Determine the [x, y] coordinate at the center of the cell enclosing the given text.  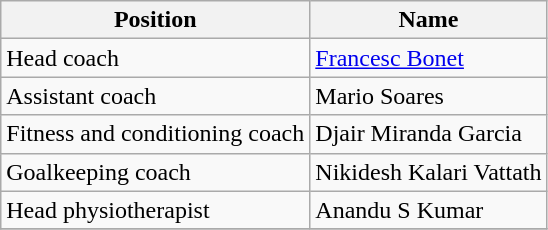
Mario Soares [428, 96]
Nikidesh Kalari Vattath [428, 172]
Fitness and conditioning coach [156, 134]
Position [156, 20]
Goalkeeping coach [156, 172]
Anandu S Kumar [428, 210]
Name [428, 20]
Assistant coach [156, 96]
Djair Miranda Garcia [428, 134]
Francesc Bonet [428, 58]
Head coach [156, 58]
Head physiotherapist [156, 210]
